Return the (x, y) coordinate for the center point of the cell that contains the specified text.  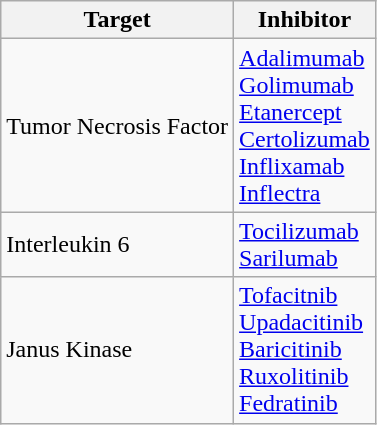
Interleukin 6 (118, 244)
Inhibitor (305, 20)
TocilizumabSarilumab (305, 244)
TofacitnibUpadacitinibBaricitinibRuxolitinibFedratinib (305, 350)
AdalimumabGolimumabEtanerceptCertolizumabInflixamabInflectra (305, 126)
Target (118, 20)
Janus Kinase (118, 350)
Tumor Necrosis Factor (118, 126)
